Extract the [X, Y] coordinate from the center of the cell holding the provided text.  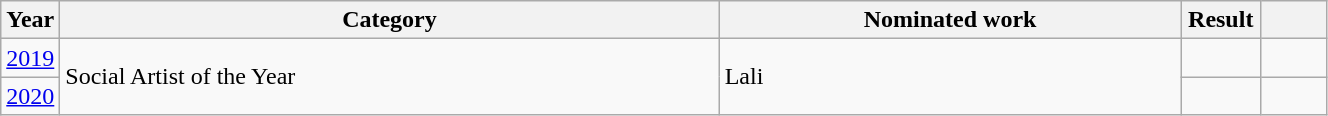
2019 [30, 58]
Result [1221, 20]
Year [30, 20]
Lali [950, 77]
Social Artist of the Year [390, 77]
2020 [30, 96]
Category [390, 20]
Nominated work [950, 20]
